Scan for the cell matching the given text and deliver its [X, Y] coordinate at center. 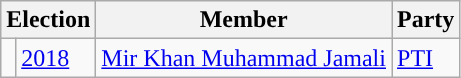
Mir Khan Muhammad Jamali [244, 58]
Election [48, 20]
PTI [426, 58]
2018 [56, 58]
Party [426, 20]
Member [244, 20]
